Scan for the cell matching the given text and deliver its [x, y] coordinate at center. 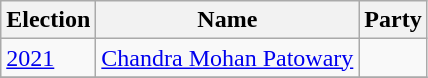
Party [393, 20]
Name [228, 20]
Chandra Mohan Patowary [228, 58]
2021 [48, 58]
Election [48, 20]
